Identify which cell holds the provided text, then report its (x, y) central coordinate. 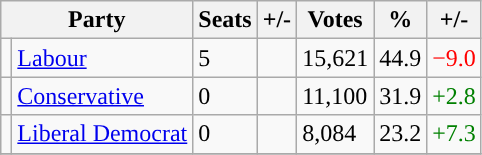
% (400, 20)
15,621 (336, 58)
44.9 (400, 58)
23.2 (400, 134)
Seats (225, 20)
+2.8 (454, 96)
11,100 (336, 96)
Conservative (102, 96)
Labour (102, 58)
8,084 (336, 134)
5 (225, 58)
+7.3 (454, 134)
−9.0 (454, 58)
31.9 (400, 96)
Party (97, 20)
Votes (336, 20)
Liberal Democrat (102, 134)
